For the text-containing cell, return its midpoint in (X, Y) coordinate format. 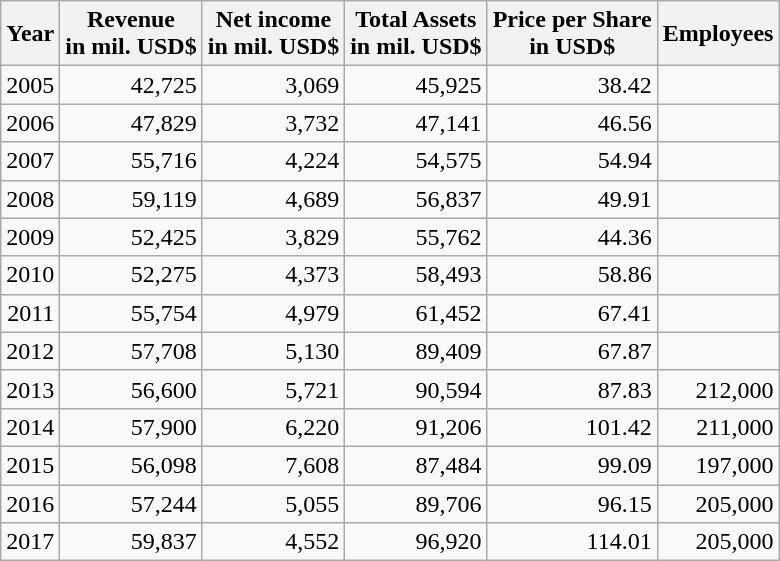
4,689 (273, 199)
4,552 (273, 542)
44.36 (572, 237)
211,000 (718, 427)
Total Assetsin mil. USD$ (416, 34)
46.56 (572, 123)
Price per Sharein USD$ (572, 34)
91,206 (416, 427)
99.09 (572, 465)
2011 (30, 313)
54.94 (572, 161)
Net incomein mil. USD$ (273, 34)
2013 (30, 389)
4,979 (273, 313)
54,575 (416, 161)
57,708 (131, 351)
47,141 (416, 123)
4,373 (273, 275)
56,600 (131, 389)
3,732 (273, 123)
52,275 (131, 275)
67.41 (572, 313)
57,244 (131, 503)
45,925 (416, 85)
2014 (30, 427)
52,425 (131, 237)
61,452 (416, 313)
2005 (30, 85)
2012 (30, 351)
3,069 (273, 85)
5,721 (273, 389)
197,000 (718, 465)
49.91 (572, 199)
7,608 (273, 465)
58.86 (572, 275)
38.42 (572, 85)
56,098 (131, 465)
114.01 (572, 542)
2015 (30, 465)
89,706 (416, 503)
87.83 (572, 389)
56,837 (416, 199)
5,055 (273, 503)
42,725 (131, 85)
5,130 (273, 351)
2016 (30, 503)
87,484 (416, 465)
2017 (30, 542)
96.15 (572, 503)
101.42 (572, 427)
57,900 (131, 427)
4,224 (273, 161)
2007 (30, 161)
59,837 (131, 542)
3,829 (273, 237)
67.87 (572, 351)
Employees (718, 34)
55,754 (131, 313)
55,716 (131, 161)
2009 (30, 237)
59,119 (131, 199)
96,920 (416, 542)
55,762 (416, 237)
Revenuein mil. USD$ (131, 34)
2008 (30, 199)
6,220 (273, 427)
Year (30, 34)
47,829 (131, 123)
58,493 (416, 275)
89,409 (416, 351)
2010 (30, 275)
90,594 (416, 389)
212,000 (718, 389)
2006 (30, 123)
